Search for the cell housing the specified text and yield its (X, Y) center coordinate. 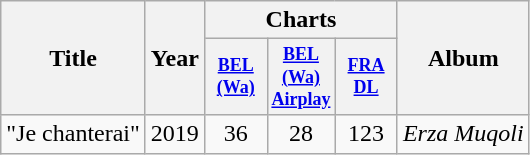
2019 (174, 134)
Title (74, 58)
"Je chanterai" (74, 134)
Erza Muqoli (463, 134)
123 (366, 134)
28 (301, 134)
Album (463, 58)
Year (174, 58)
BEL(Wa) (236, 77)
FRADL (366, 77)
BEL(Wa)Airplay (301, 77)
36 (236, 134)
Charts (300, 20)
